Scan for the cell matching the given text and deliver its [X, Y] coordinate at center. 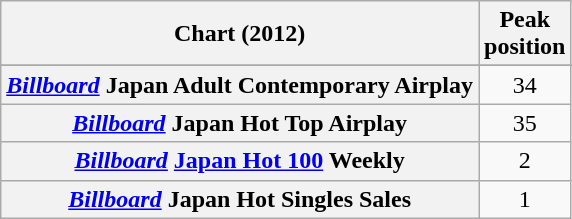
Billboard Japan Adult Contemporary Airplay [240, 85]
Billboard Japan Hot 100 Weekly [240, 161]
Chart (2012) [240, 34]
1 [525, 199]
34 [525, 85]
Billboard Japan Hot Singles Sales [240, 199]
35 [525, 123]
Peakposition [525, 34]
Billboard Japan Hot Top Airplay [240, 123]
2 [525, 161]
